Scan for the cell matching the given text and deliver its [X, Y] coordinate at center. 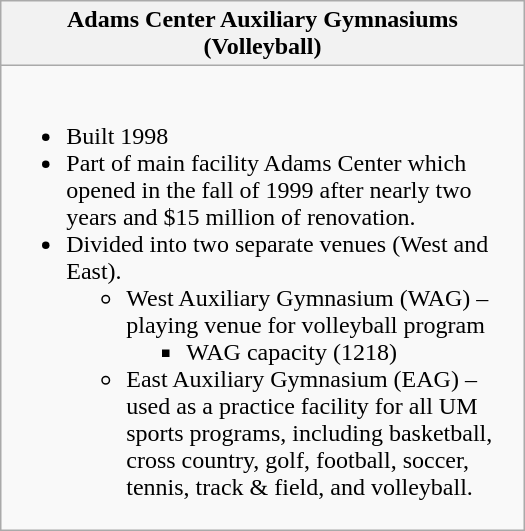
Adams Center Auxiliary Gymnasiums (Volleyball) [263, 34]
